Return [x, y] of the center of cell containing provided text 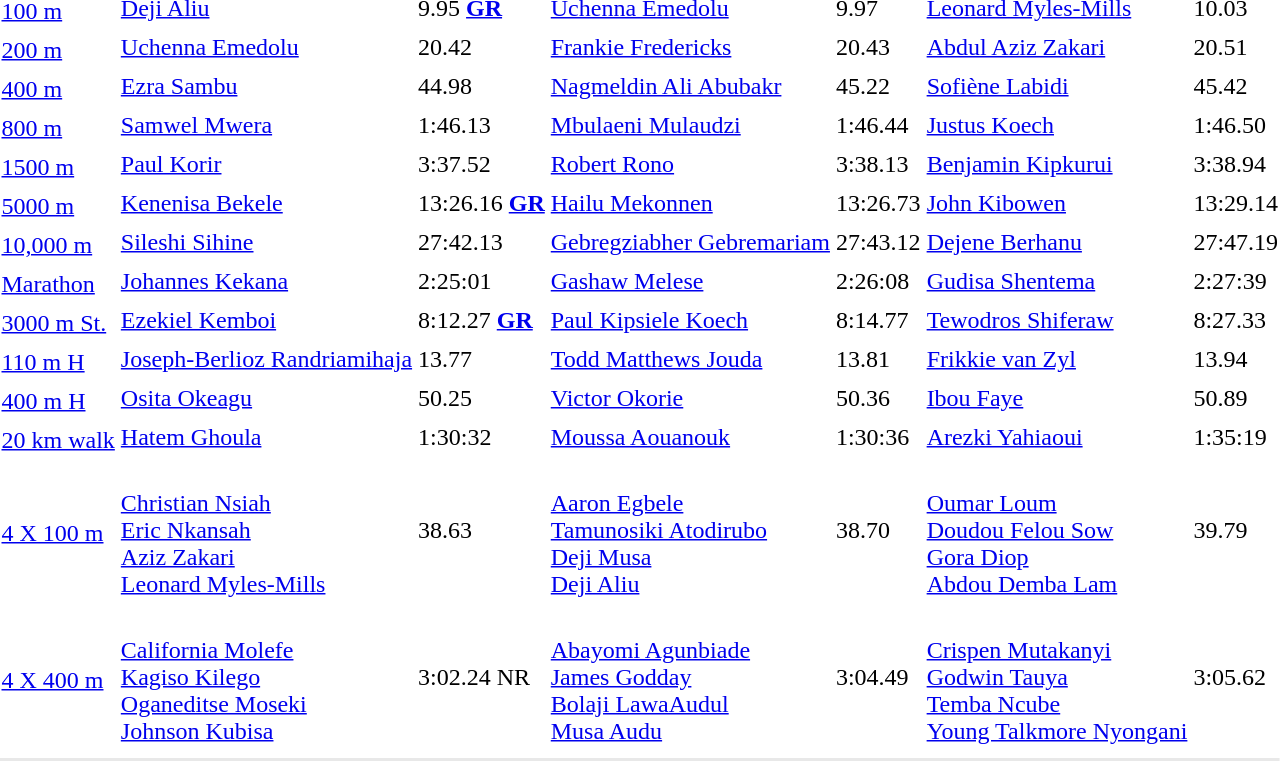
20.42 [482, 47]
44.98 [482, 86]
5000 m [58, 206]
8:14.77 [878, 320]
Robert Rono [690, 164]
Gudisa Shentema [1057, 281]
Ezekiel Kemboi [266, 320]
1500 m [58, 167]
3:04.49 [878, 677]
10,000 m [58, 245]
50.36 [878, 398]
38.63 [482, 530]
20 km walk [58, 440]
Kenenisa Bekele [266, 203]
27:43.12 [878, 242]
110 m H [58, 362]
45.22 [878, 86]
4 X 400 m [58, 680]
800 m [58, 128]
1:46.50 [1236, 125]
Christian NsiahEric NkansahAziz ZakariLeonard Myles-Mills [266, 530]
Oumar LoumDoudou Felou SowGora DiopAbdou Demba Lam [1057, 530]
27:42.13 [482, 242]
John Kibowen [1057, 203]
Nagmeldin Ali Abubakr [690, 86]
13:29.14 [1236, 203]
3:37.52 [482, 164]
13.94 [1236, 359]
8:27.33 [1236, 320]
Mbulaeni Mulaudzi [690, 125]
Abdul Aziz Zakari [1057, 47]
Hailu Mekonnen [690, 203]
Paul Korir [266, 164]
Benjamin Kipkurui [1057, 164]
Crispen MutakanyiGodwin TauyaTemba NcubeYoung Talkmore Nyongani [1057, 677]
13.81 [878, 359]
Abayomi AgunbiadeJames GoddayBolaji LawaAudulMusa Audu [690, 677]
Frikkie van Zyl [1057, 359]
Victor Okorie [690, 398]
Marathon [58, 284]
Uchenna Emedolu [266, 47]
Sofiène Labidi [1057, 86]
Joseph-Berlioz Randriamihaja [266, 359]
Gashaw Melese [690, 281]
50.89 [1236, 398]
Gebregziabher Gebremariam [690, 242]
Ezra Sambu [266, 86]
Todd Matthews Jouda [690, 359]
1:35:19 [1236, 437]
3:02.24 NR [482, 677]
Ibou Faye [1057, 398]
400 m H [58, 401]
13:26.16 GR [482, 203]
Dejene Berhanu [1057, 242]
50.25 [482, 398]
200 m [58, 50]
Hatem Ghoula [266, 437]
California MolefeKagiso KilegoOganeditse MosekiJohnson Kubisa [266, 677]
Moussa Aouanouk [690, 437]
2:27:39 [1236, 281]
2:26:08 [878, 281]
13:26.73 [878, 203]
Osita Okeagu [266, 398]
39.79 [1236, 530]
1:46.13 [482, 125]
Sileshi Sihine [266, 242]
20.51 [1236, 47]
20.43 [878, 47]
1:30:32 [482, 437]
4 X 100 m [58, 533]
Justus Koech [1057, 125]
Frankie Fredericks [690, 47]
8:12.27 GR [482, 320]
38.70 [878, 530]
3:05.62 [1236, 677]
2:25:01 [482, 281]
Paul Kipsiele Koech [690, 320]
13.77 [482, 359]
45.42 [1236, 86]
Tewodros Shiferaw [1057, 320]
Johannes Kekana [266, 281]
400 m [58, 89]
1:46.44 [878, 125]
Aaron EgbeleTamunosiki AtodiruboDeji MusaDeji Aliu [690, 530]
1:30:36 [878, 437]
Samwel Mwera [266, 125]
3000 m St. [58, 323]
3:38.13 [878, 164]
3:38.94 [1236, 164]
Arezki Yahiaoui [1057, 437]
27:47.19 [1236, 242]
